Determine the (X, Y) coordinate at the center of the cell enclosing the given text.  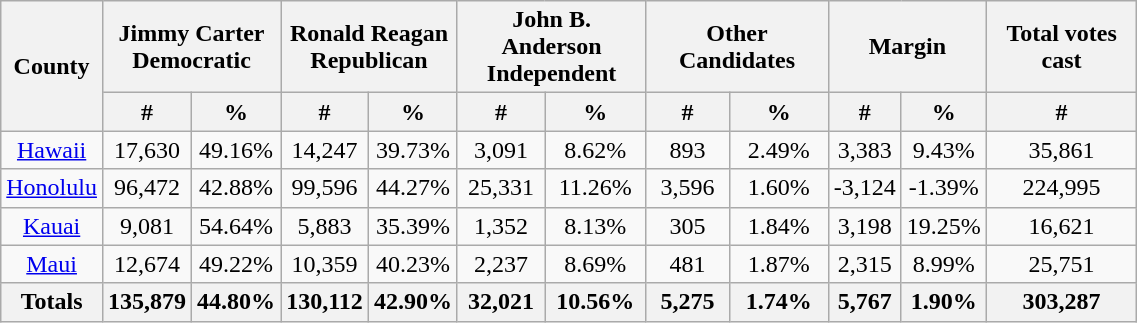
44.27% (412, 188)
1.87% (778, 264)
25,331 (500, 188)
135,879 (146, 302)
1,352 (500, 226)
County (52, 66)
Ronald ReaganRepublican (370, 47)
224,995 (1061, 188)
8.62% (596, 150)
42.90% (412, 302)
Totals (52, 302)
5,883 (325, 226)
2,315 (864, 264)
Maui (52, 264)
2.49% (778, 150)
40.23% (412, 264)
49.22% (236, 264)
2,237 (500, 264)
99,596 (325, 188)
35,861 (1061, 150)
John B. AndersonIndependent (551, 47)
10,359 (325, 264)
12,674 (146, 264)
32,021 (500, 302)
39.73% (412, 150)
96,472 (146, 188)
42.88% (236, 188)
16,621 (1061, 226)
5,767 (864, 302)
-3,124 (864, 188)
3,198 (864, 226)
893 (688, 150)
Jimmy CarterDemocratic (191, 47)
54.64% (236, 226)
14,247 (325, 150)
1.74% (778, 302)
49.16% (236, 150)
Kauai (52, 226)
35.39% (412, 226)
8.13% (596, 226)
1.90% (944, 302)
9,081 (146, 226)
305 (688, 226)
1.84% (778, 226)
9.43% (944, 150)
Honolulu (52, 188)
Margin (907, 47)
481 (688, 264)
-1.39% (944, 188)
Other Candidates (738, 47)
5,275 (688, 302)
19.25% (944, 226)
Hawaii (52, 150)
3,383 (864, 150)
1.60% (778, 188)
25,751 (1061, 264)
3,596 (688, 188)
3,091 (500, 150)
130,112 (325, 302)
Total votes cast (1061, 47)
8.69% (596, 264)
8.99% (944, 264)
303,287 (1061, 302)
10.56% (596, 302)
11.26% (596, 188)
17,630 (146, 150)
44.80% (236, 302)
